Return the [x, y] coordinate for the center point of the cell that contains the specified text.  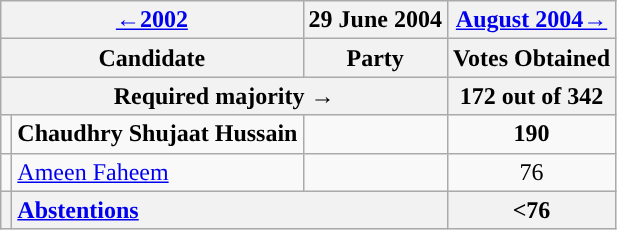
Chaudhry Shujaat Hussain [158, 134]
←2002 [152, 20]
Required majority → [224, 96]
Ameen Faheem [158, 172]
172 out of 342 [531, 96]
<76 [531, 210]
Candidate [152, 58]
Abstentions [230, 210]
76 [531, 172]
190 [531, 134]
August 2004→ [531, 20]
29 June 2004 [375, 20]
Votes Obtained [531, 58]
Party [375, 58]
